For the text-containing cell, return its midpoint in (X, Y) coordinate format. 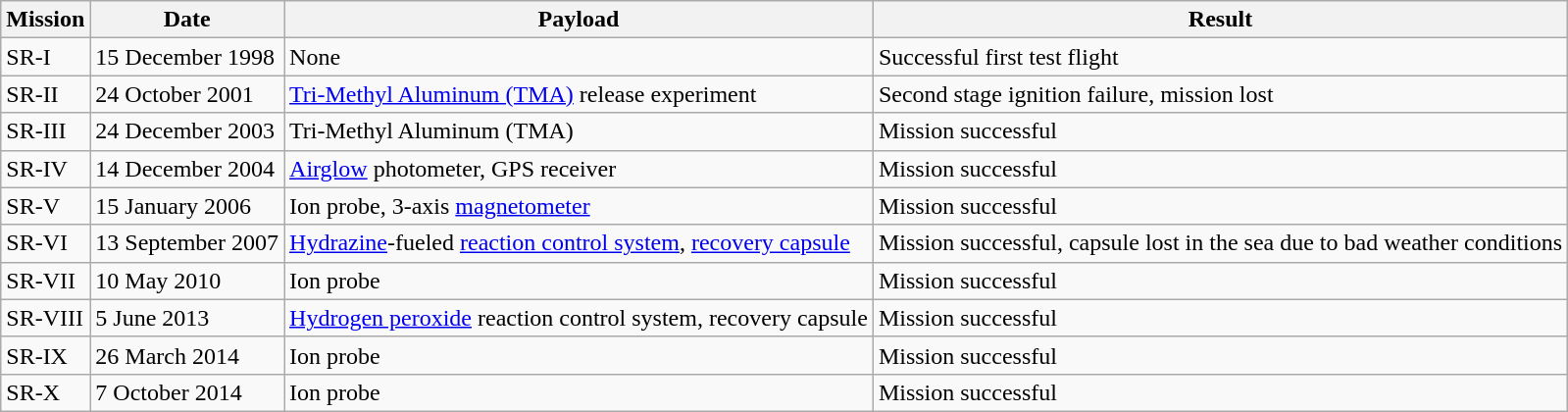
7 October 2014 (187, 392)
Hydrogen peroxide reaction control system, recovery capsule (579, 318)
SR-I (45, 57)
SR-IV (45, 169)
13 September 2007 (187, 243)
SR-X (45, 392)
10 May 2010 (187, 281)
SR-VI (45, 243)
Tri-Methyl Aluminum (TMA) release experiment (579, 94)
5 June 2013 (187, 318)
Mission successful, capsule lost in the sea due to bad weather conditions (1220, 243)
24 October 2001 (187, 94)
15 December 1998 (187, 57)
Mission (45, 20)
26 March 2014 (187, 355)
14 December 2004 (187, 169)
Second stage ignition failure, mission lost (1220, 94)
Tri-Methyl Aluminum (TMA) (579, 131)
SR-V (45, 206)
None (579, 57)
Payload (579, 20)
Date (187, 20)
Airglow photometer, GPS receiver (579, 169)
SR-II (45, 94)
SR-III (45, 131)
SR-VIII (45, 318)
Ion probe, 3-axis magnetometer (579, 206)
Hydrazine-fueled reaction control system, recovery capsule (579, 243)
SR-VII (45, 281)
24 December 2003 (187, 131)
Result (1220, 20)
15 January 2006 (187, 206)
Successful first test flight (1220, 57)
SR-IX (45, 355)
